Return the (x, y) coordinate for the center point of the cell that contains the specified text.  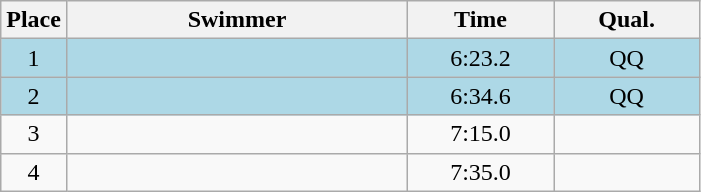
1 (34, 58)
Swimmer (236, 20)
Qual. (627, 20)
7:15.0 (481, 134)
Time (481, 20)
7:35.0 (481, 172)
4 (34, 172)
Place (34, 20)
2 (34, 96)
6:34.6 (481, 96)
3 (34, 134)
6:23.2 (481, 58)
